From the cell containing the given text, extract its center point as [X, Y] coordinate. 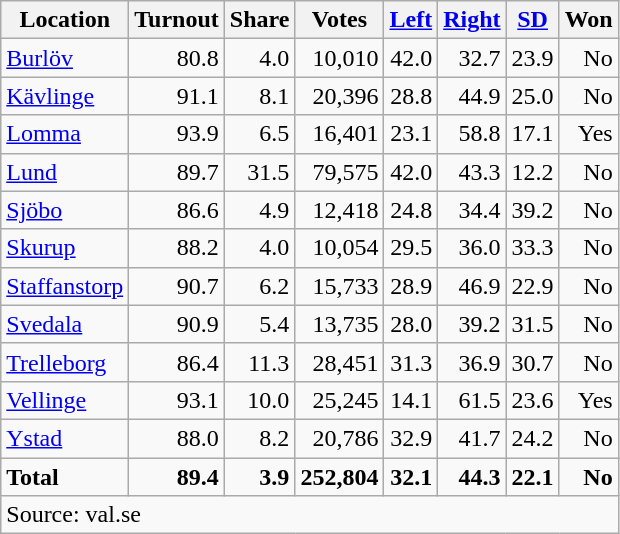
Ystad [65, 438]
46.9 [472, 286]
Right [472, 20]
29.5 [411, 248]
6.5 [260, 134]
89.4 [177, 477]
8.1 [260, 96]
23.9 [532, 58]
91.1 [177, 96]
8.2 [260, 438]
90.7 [177, 286]
22.9 [532, 286]
Turnout [177, 20]
32.1 [411, 477]
90.9 [177, 324]
44.3 [472, 477]
28.8 [411, 96]
86.6 [177, 210]
41.7 [472, 438]
23.6 [532, 400]
Sjöbo [65, 210]
24.8 [411, 210]
89.7 [177, 172]
Kävlinge [65, 96]
25.0 [532, 96]
36.0 [472, 248]
SD [532, 20]
24.2 [532, 438]
36.9 [472, 362]
30.7 [532, 362]
6.2 [260, 286]
28,451 [340, 362]
Votes [340, 20]
10,054 [340, 248]
93.9 [177, 134]
Share [260, 20]
Left [411, 20]
252,804 [340, 477]
22.1 [532, 477]
Lomma [65, 134]
Lund [65, 172]
5.4 [260, 324]
88.0 [177, 438]
Vellinge [65, 400]
93.1 [177, 400]
Source: val.se [310, 515]
Trelleborg [65, 362]
58.8 [472, 134]
16,401 [340, 134]
10.0 [260, 400]
Won [588, 20]
10,010 [340, 58]
33.3 [532, 248]
17.1 [532, 134]
80.8 [177, 58]
20,396 [340, 96]
Staffanstorp [65, 286]
11.3 [260, 362]
Svedala [65, 324]
14.1 [411, 400]
32.7 [472, 58]
15,733 [340, 286]
43.3 [472, 172]
12,418 [340, 210]
3.9 [260, 477]
28.0 [411, 324]
61.5 [472, 400]
13,735 [340, 324]
25,245 [340, 400]
44.9 [472, 96]
31.3 [411, 362]
Location [65, 20]
86.4 [177, 362]
23.1 [411, 134]
79,575 [340, 172]
88.2 [177, 248]
32.9 [411, 438]
20,786 [340, 438]
Total [65, 477]
4.9 [260, 210]
12.2 [532, 172]
Burlöv [65, 58]
28.9 [411, 286]
34.4 [472, 210]
Skurup [65, 248]
